Pinpoint the cell where the given text exists, returning its [X, Y] midpoint coordinate. 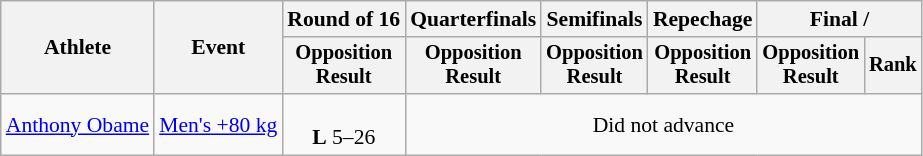
Semifinals [594, 19]
Event [218, 48]
Final / [839, 19]
L 5–26 [344, 124]
Men's +80 kg [218, 124]
Anthony Obame [78, 124]
Did not advance [663, 124]
Rank [893, 66]
Athlete [78, 48]
Round of 16 [344, 19]
Quarterfinals [473, 19]
Repechage [703, 19]
